Output the (x, y) coordinate of the center of the cell containing the given text.  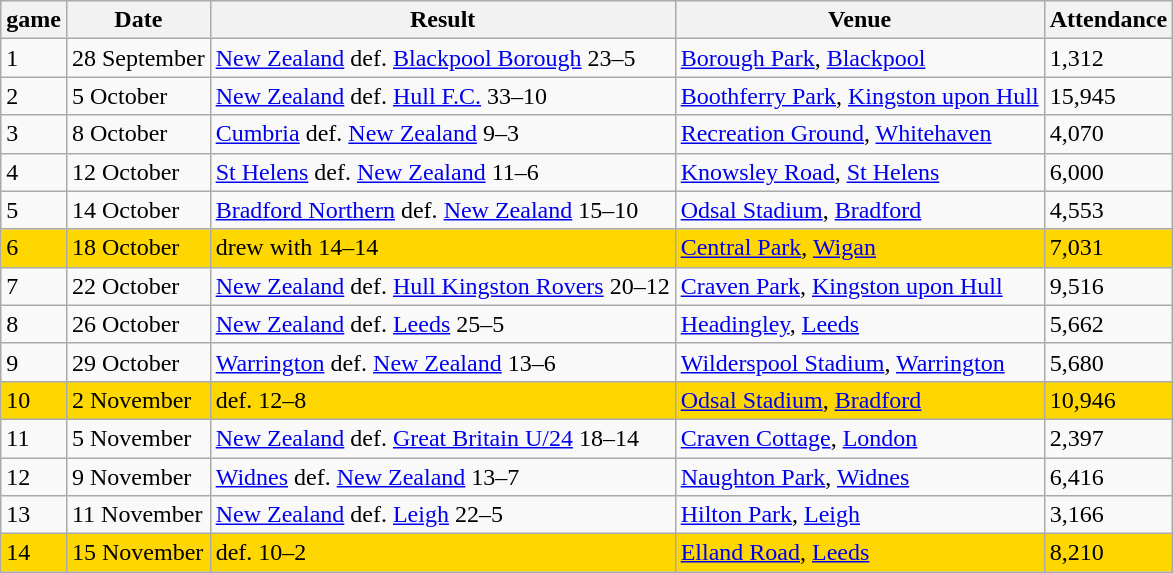
12 October (138, 172)
5 November (138, 438)
Attendance (1108, 20)
8 October (138, 134)
Borough Park, Blackpool (860, 58)
14 October (138, 210)
5,680 (1108, 362)
Headingley, Leeds (860, 324)
6 (34, 248)
Craven Cottage, London (860, 438)
Craven Park, Kingston upon Hull (860, 286)
Warrington def. New Zealand 13–6 (442, 362)
New Zealand def. Leigh 22–5 (442, 515)
29 October (138, 362)
12 (34, 477)
Widnes def. New Zealand 13–7 (442, 477)
13 (34, 515)
3,166 (1108, 515)
6,416 (1108, 477)
14 (34, 553)
Date (138, 20)
28 September (138, 58)
game (34, 20)
18 October (138, 248)
7 (34, 286)
1 (34, 58)
9 November (138, 477)
New Zealand def. Hull Kingston Rovers 20–12 (442, 286)
Elland Road, Leeds (860, 553)
5 October (138, 96)
Result (442, 20)
4,070 (1108, 134)
Wilderspool Stadium, Warrington (860, 362)
26 October (138, 324)
5,662 (1108, 324)
Cumbria def. New Zealand 9–3 (442, 134)
10,946 (1108, 400)
9,516 (1108, 286)
9 (34, 362)
drew with 14–14 (442, 248)
Knowsley Road, St Helens (860, 172)
Naughton Park, Widnes (860, 477)
Bradford Northern def. New Zealand 15–10 (442, 210)
8,210 (1108, 553)
def. 10–2 (442, 553)
3 (34, 134)
7,031 (1108, 248)
22 October (138, 286)
New Zealand def. Hull F.C. 33–10 (442, 96)
2,397 (1108, 438)
1,312 (1108, 58)
11 November (138, 515)
4 (34, 172)
15 November (138, 553)
def. 12–8 (442, 400)
Boothferry Park, Kingston upon Hull (860, 96)
2 November (138, 400)
8 (34, 324)
6,000 (1108, 172)
Venue (860, 20)
Hilton Park, Leigh (860, 515)
New Zealand def. Leeds 25–5 (442, 324)
Central Park, Wigan (860, 248)
New Zealand def. Great Britain U/24 18–14 (442, 438)
4,553 (1108, 210)
2 (34, 96)
10 (34, 400)
Recreation Ground, Whitehaven (860, 134)
St Helens def. New Zealand 11–6 (442, 172)
11 (34, 438)
5 (34, 210)
New Zealand def. Blackpool Borough 23–5 (442, 58)
15,945 (1108, 96)
